From the cell containing the given text, extract its center point as (x, y) coordinate. 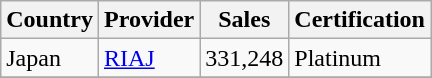
RIAJ (148, 58)
331,248 (244, 58)
Provider (148, 20)
Country (50, 20)
Platinum (360, 58)
Sales (244, 20)
Japan (50, 58)
Certification (360, 20)
